Find where the given text appears and provide that cell's center as [x, y] coordinate. 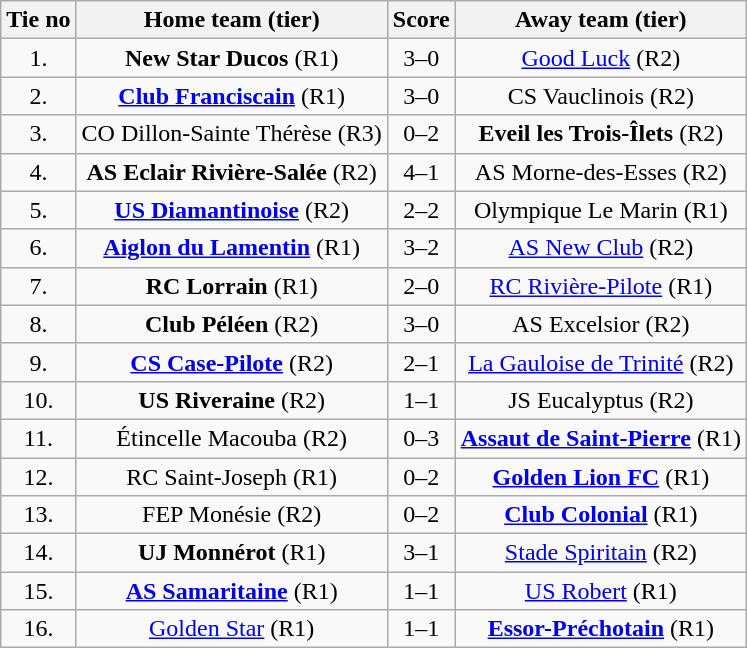
Golden Lion FC (R1) [600, 477]
RC Rivière-Pilote (R1) [600, 286]
Club Colonial (R1) [600, 515]
Club Péléen (R2) [232, 324]
UJ Monnérot (R1) [232, 553]
Olympique Le Marin (R1) [600, 210]
FEP Monésie (R2) [232, 515]
2–2 [421, 210]
2–0 [421, 286]
US Robert (R1) [600, 591]
US Diamantinoise (R2) [232, 210]
2. [38, 96]
Assaut de Saint-Pierre (R1) [600, 438]
CO Dillon-Sainte Thérèse (R3) [232, 134]
Stade Spiritain (R2) [600, 553]
RC Saint-Joseph (R1) [232, 477]
RC Lorrain (R1) [232, 286]
4. [38, 172]
4–1 [421, 172]
Good Luck (R2) [600, 58]
6. [38, 248]
Étincelle Macouba (R2) [232, 438]
12. [38, 477]
9. [38, 362]
Tie no [38, 20]
Club Franciscain (R1) [232, 96]
Essor-Préchotain (R1) [600, 629]
US Riveraine (R2) [232, 400]
Golden Star (R1) [232, 629]
3–1 [421, 553]
Away team (tier) [600, 20]
16. [38, 629]
14. [38, 553]
2–1 [421, 362]
AS Excelsior (R2) [600, 324]
7. [38, 286]
AS Morne-des-Esses (R2) [600, 172]
Eveil les Trois-Îlets (R2) [600, 134]
11. [38, 438]
CS Case-Pilote (R2) [232, 362]
JS Eucalyptus (R2) [600, 400]
13. [38, 515]
AS Samaritaine (R1) [232, 591]
10. [38, 400]
3. [38, 134]
AS Eclair Rivière-Salée (R2) [232, 172]
1. [38, 58]
5. [38, 210]
CS Vauclinois (R2) [600, 96]
AS New Club (R2) [600, 248]
15. [38, 591]
8. [38, 324]
Score [421, 20]
New Star Ducos (R1) [232, 58]
Aiglon du Lamentin (R1) [232, 248]
0–3 [421, 438]
La Gauloise de Trinité (R2) [600, 362]
3–2 [421, 248]
Home team (tier) [232, 20]
